Return the [X, Y] coordinate for the center point of the cell that contains the specified text.  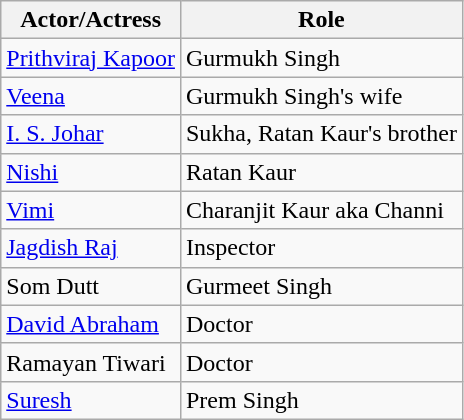
Ratan Kaur [321, 172]
Actor/Actress [91, 20]
Charanjit Kaur aka Channi [321, 210]
Inspector [321, 248]
Ramayan Tiwari [91, 362]
Jagdish Raj [91, 248]
Som Dutt [91, 286]
Veena [91, 96]
Sukha, Ratan Kaur's brother [321, 134]
Nishi [91, 172]
Suresh [91, 400]
Prithviraj Kapoor [91, 58]
Vimi [91, 210]
David Abraham [91, 324]
Prem Singh [321, 400]
I. S. Johar [91, 134]
Role [321, 20]
Gurmukh Singh [321, 58]
Gurmukh Singh's wife [321, 96]
Gurmeet Singh [321, 286]
